From the cell containing the given text, extract its center point as [x, y] coordinate. 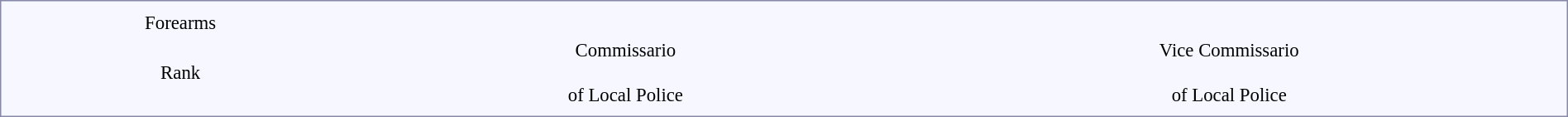
Commissarioof Local Police [625, 72]
Rank [180, 72]
Vice Commissarioof Local Police [1229, 72]
Forearms [180, 22]
